Return the [x, y] coordinate for the center point of the cell that contains the specified text.  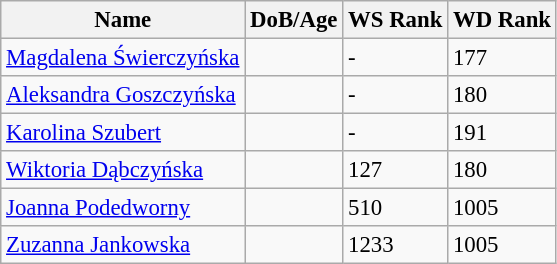
127 [396, 170]
Karolina Szubert [123, 133]
Name [123, 20]
WD Rank [502, 20]
Aleksandra Goszczyńska [123, 95]
191 [502, 133]
Wiktoria Dąbczyńska [123, 170]
Zuzanna Jankowska [123, 245]
510 [396, 208]
Joanna Podedworny [123, 208]
Magdalena Świerczyńska [123, 58]
1233 [396, 245]
DoB/Age [294, 20]
WS Rank [396, 20]
177 [502, 58]
